Detect which cell encompasses the target text, then output its [X, Y] center coordinate. 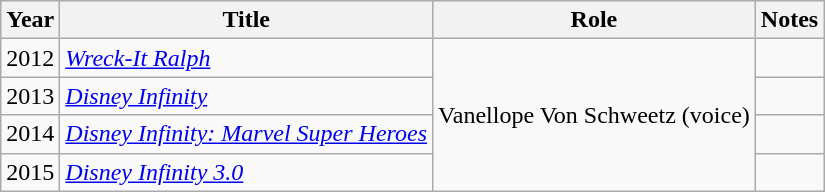
Role [594, 20]
Vanellope Von Schweetz (voice) [594, 115]
2012 [30, 58]
2015 [30, 172]
2013 [30, 96]
2014 [30, 134]
Disney Infinity: Marvel Super Heroes [246, 134]
Disney Infinity 3.0 [246, 172]
Year [30, 20]
Wreck-It Ralph [246, 58]
Disney Infinity [246, 96]
Notes [789, 20]
Title [246, 20]
